For the text-containing cell, return its midpoint in (X, Y) coordinate format. 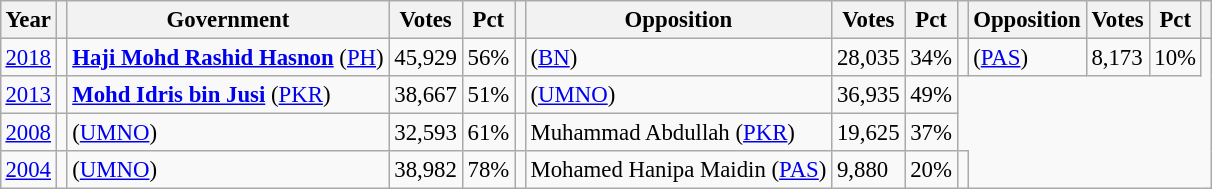
Year (28, 20)
8,173 (1118, 57)
Mohd Idris bin Jusi (PKR) (228, 95)
37% (931, 133)
36,935 (868, 95)
(BN) (678, 57)
10% (1175, 57)
38,982 (426, 170)
2004 (28, 170)
51% (488, 95)
61% (488, 133)
9,880 (868, 170)
20% (931, 170)
49% (931, 95)
2018 (28, 57)
Muhammad Abdullah (PKR) (678, 133)
38,667 (426, 95)
78% (488, 170)
Government (228, 20)
Haji Mohd Rashid Hasnon (PH) (228, 57)
45,929 (426, 57)
2008 (28, 133)
Mohamed Hanipa Maidin (PAS) (678, 170)
56% (488, 57)
(PAS) (1027, 57)
2013 (28, 95)
34% (931, 57)
19,625 (868, 133)
28,035 (868, 57)
32,593 (426, 133)
